Scan for the cell matching the given text and deliver its (X, Y) coordinate at center. 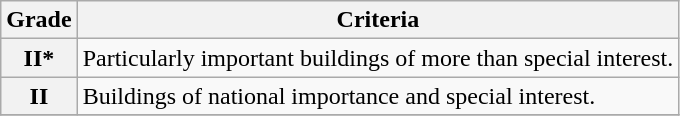
Particularly important buildings of more than special interest. (378, 58)
Criteria (378, 20)
Buildings of national importance and special interest. (378, 96)
II (39, 96)
Grade (39, 20)
II* (39, 58)
